Extract the (x, y) coordinate from the center of the cell holding the provided text.  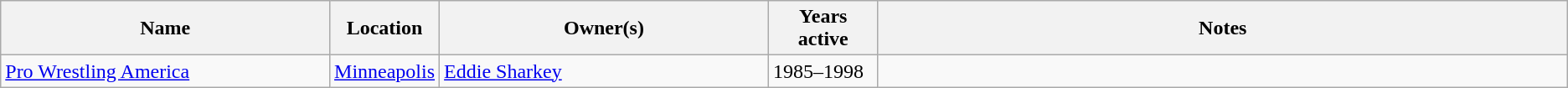
Notes (1223, 28)
Years active (823, 28)
Owner(s) (605, 28)
Location (385, 28)
Pro Wrestling America (166, 71)
Eddie Sharkey (605, 71)
Minneapolis (385, 71)
Name (166, 28)
1985–1998 (823, 71)
